Detect which cell encompasses the target text, then output its (X, Y) center coordinate. 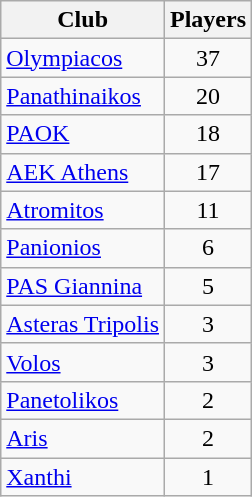
Panathinaikos (83, 96)
20 (208, 96)
Atromitos (83, 210)
Xanthi (83, 477)
5 (208, 286)
11 (208, 210)
18 (208, 134)
Olympiacos (83, 58)
Players (208, 20)
6 (208, 248)
PAS Giannina (83, 286)
37 (208, 58)
PAOK (83, 134)
Panetolikos (83, 400)
17 (208, 172)
Volos (83, 362)
AEK Athens (83, 172)
Panionios (83, 248)
Aris (83, 438)
Asteras Tripolis (83, 324)
1 (208, 477)
Club (83, 20)
